Determine the [x, y] coordinate at the center of the cell enclosing the given text.  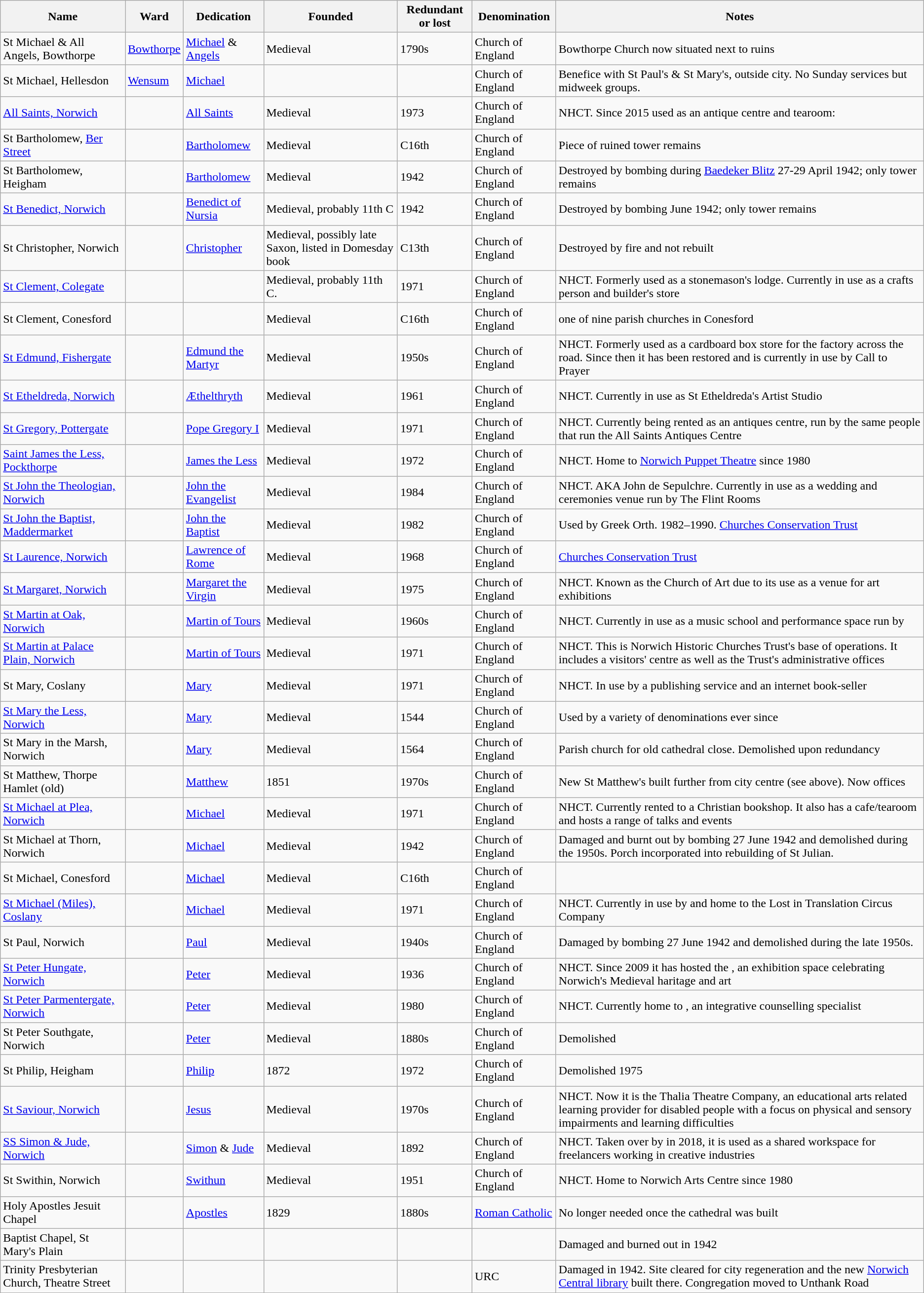
1982 [434, 525]
1564 [434, 749]
1984 [434, 493]
NHCT. Formerly used as a stonemason's lodge. Currently in use as a crafts person and builder's store [739, 286]
St Gregory, Pottergate [63, 428]
St Michael, Hellesdon [63, 81]
No longer needed once the cathedral was built [739, 1212]
NHCT. Currently being rented as an antiques centre, run by the same people that run the All Saints Antiques Centre [739, 428]
Demolished [739, 1038]
Name [63, 17]
Holy Apostles Jesuit Chapel [63, 1212]
Edmund the Martyr [223, 357]
St Clement, Colegate [63, 286]
St Michael at Plea, Norwich [63, 813]
St John the Theologian, Norwich [63, 493]
Medieval, probably 11th C. [331, 286]
Destroyed by bombing during Baedeker Blitz 27-29 April 1942; only tower remains [739, 177]
St Michael at Thorn, Norwich [63, 846]
St Bartholomew, Heigham [63, 177]
Used by Greek Orth. 1982–1990. Churches Conservation Trust [739, 525]
St Saviour, Norwich [63, 1109]
Demolished 1975 [739, 1071]
1936 [434, 974]
Philip [223, 1071]
St Mary, Coslany [63, 685]
St Martin at Palace Plain, Norwich [63, 653]
St Peter Southgate, Norwich [63, 1038]
St Peter Parmentergate, Norwich [63, 1007]
Swithun [223, 1180]
Jesus [223, 1109]
Destroyed by fire and not rebuilt [739, 248]
1940s [434, 942]
St Bartholomew, Ber Street [63, 145]
1892 [434, 1148]
Æthelthryth [223, 396]
Pope Gregory I [223, 428]
Baptist Chapel, St Mary's Plain [63, 1245]
Bowthorpe [154, 48]
1851 [331, 782]
St Peter Hungate, Norwich [63, 974]
St Michael, Conesford [63, 877]
St Mary in the Marsh, Norwich [63, 749]
Ward [154, 17]
St Laurence, Norwich [63, 557]
Damaged by bombing 27 June 1942 and demolished during the late 1950s. [739, 942]
SS Simon & Jude, Norwich [63, 1148]
Margaret the Virgin [223, 589]
NHCT. Taken over by in 2018, it is used as a shared workspace for freelancers working in creative industries [739, 1148]
All Saints [223, 113]
St Swithin, Norwich [63, 1180]
1950s [434, 357]
Churches Conservation Trust [739, 557]
St Michael (Miles), Coslany [63, 910]
NHCT. Since 2015 used as an antique centre and tearoom: [739, 113]
1961 [434, 396]
St Matthew, Thorpe Hamlet (old) [63, 782]
1980 [434, 1007]
1872 [331, 1071]
Wensum [154, 81]
Bowthorpe Church now situated next to ruins [739, 48]
St Edmund, Fishergate [63, 357]
St Philip, Heigham [63, 1071]
NHCT. AKA John de Sepulchre. Currently in use as a wedding and ceremonies venue run by The Flint Rooms [739, 493]
St Paul, Norwich [63, 942]
1829 [331, 1212]
Trinity Presbyterian Church, Theatre Street [63, 1276]
1544 [434, 718]
NHCT. Currently in use as St Etheldreda's Artist Studio [739, 396]
St Etheldreda, Norwich [63, 396]
NHCT. Home to Norwich Arts Centre since 1980 [739, 1180]
St Martin at Oak, Norwich [63, 621]
St Benedict, Norwich [63, 209]
Destroyed by bombing June 1942; only tower remains [739, 209]
NHCT. Currently in use by and home to the Lost in Translation Circus Company [739, 910]
Apostles [223, 1212]
Benedict of Nursia [223, 209]
Medieval, probably 11th C [331, 209]
1968 [434, 557]
Paul [223, 942]
Lawrence of Rome [223, 557]
Denomination [514, 17]
Matthew [223, 782]
Medieval, possibly late Saxon, listed in Domesday book [331, 248]
St Michael & All Angels, Bowthorpe [63, 48]
NHCT. This is Norwich Historic Churches Trust's base of operations. It includes a visitors' centre as well as the Trust's administrative offices [739, 653]
John the Baptist [223, 525]
Saint James the Less, Pockthorpe [63, 461]
1951 [434, 1180]
St John the Baptist, Maddermarket [63, 525]
Founded [331, 17]
NHCT. In use by a publishing service and an internet book-seller [739, 685]
one of nine parish churches in Conesford [739, 319]
St Mary the Less, Norwich [63, 718]
St Christopher, Norwich [63, 248]
Michael & Angels [223, 48]
Dedication [223, 17]
NHCT. Since 2009 it has hosted the , an exhibition space celebrating Norwich's Medieval haritage and art [739, 974]
St Margaret, Norwich [63, 589]
Roman Catholic [514, 1212]
URC [514, 1276]
Benefice with St Paul's & St Mary's, outside city. No Sunday services but midweek groups. [739, 81]
NHCT. Home to Norwich Puppet Theatre since 1980 [739, 461]
NHCT. Known as the Church of Art due to its use as a venue for art exhibitions [739, 589]
Used by a variety of denominations ever since [739, 718]
Damaged and burned out in 1942 [739, 1245]
John the Evangelist [223, 493]
1975 [434, 589]
All Saints, Norwich [63, 113]
NHCT. Currently rented to a Christian bookshop. It also has a cafe/tearoom and hosts a range of talks and events [739, 813]
Damaged and burnt out by bombing 27 June 1942 and demolished during the 1950s. Porch incorporated into rebuilding of St Julian. [739, 846]
NHCT. Currently in use as a music school and performance space run by [739, 621]
New St Matthew's built further from city centre (see above). Now offices [739, 782]
Christopher [223, 248]
Notes [739, 17]
Simon & Jude [223, 1148]
Parish church for old cathedral close. Demolished upon redundancy [739, 749]
James the Less [223, 461]
Damaged in 1942. Site cleared for city regeneration and the new Norwich Central library built there. Congregation moved to Unthank Road [739, 1276]
1960s [434, 621]
Piece of ruined tower remains [739, 145]
1790s [434, 48]
St Clement, Conesford [63, 319]
1973 [434, 113]
C13th [434, 248]
NHCT. Currently home to , an integrative counselling specialist [739, 1007]
Redundant or lost [434, 17]
